Extract the (X, Y) coordinate from the center of the cell holding the provided text.  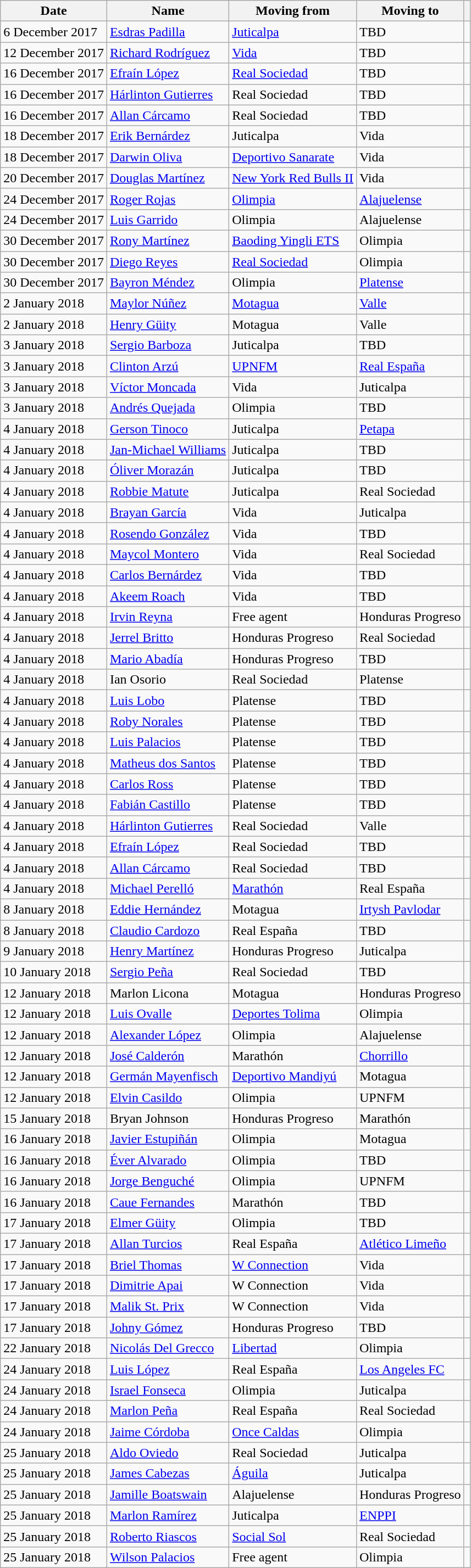
Richard Rodríguez (168, 53)
Chorrillo (410, 1056)
Óliver Morazán (168, 471)
Irtysh Pavlodar (410, 909)
Moving to (410, 11)
Caue Fernandes (168, 1202)
James Cabezas (168, 1474)
Germán Mayenfisch (168, 1077)
Once Caldas (293, 1432)
Bayron Méndez (168, 283)
Ian Osorio (168, 680)
Malik St. Prix (168, 1307)
Gerson Tinoco (168, 429)
ENPPI (410, 1515)
Petapa (410, 429)
Sergio Peña (168, 972)
Roger Rojas (168, 199)
20 December 2017 (54, 178)
Irvin Reyna (168, 617)
6 December 2017 (54, 32)
Robbie Matute (168, 491)
22 January 2018 (54, 1348)
Wilson Palacios (168, 1557)
9 January 2018 (54, 951)
Erik Bernárdez (168, 136)
Dimitrie Apai (168, 1286)
Aldo Oviedo (168, 1453)
Éver Alvarado (168, 1160)
Elvin Casildo (168, 1097)
Matheus dos Santos (168, 763)
Jamille Boatswain (168, 1494)
Bryan Johnson (168, 1118)
Maycol Montero (168, 554)
Luis Ovalle (168, 1014)
12 December 2017 (54, 53)
Jerrel Britto (168, 638)
Darwin Oliva (168, 157)
Israel Fonseca (168, 1390)
Date (54, 11)
Briel Thomas (168, 1264)
Libertad (293, 1348)
Henry Martínez (168, 951)
Andrés Quejada (168, 408)
Los Angeles FC (410, 1369)
José Calderón (168, 1056)
Claudio Cardozo (168, 931)
Nicolás Del Grecco (168, 1348)
Roby Norales (168, 721)
Akeem Roach (168, 596)
Jan-Michael Williams (168, 450)
Alexander López (168, 1035)
Moving from (293, 11)
Maylor Núñez (168, 304)
Víctor Moncada (168, 387)
Mario Abadía (168, 659)
Marlon Peña (168, 1411)
Brayan García (168, 512)
Johny Gómez (168, 1328)
Eddie Hernández (168, 909)
Deportivo Sanarate (293, 157)
Deportivo Mandiyú (293, 1077)
Atlético Limeño (410, 1244)
Roberto Riascos (168, 1536)
Elmer Güity (168, 1223)
Henry Güity (168, 324)
15 January 2018 (54, 1118)
Allan Turcios (168, 1244)
Fabián Castillo (168, 805)
Jorge Benguché (168, 1181)
Social Sol (293, 1536)
Rony Martínez (168, 240)
Jaime Córdoba (168, 1432)
Marlon Ramírez (168, 1515)
Javier Estupiñán (168, 1139)
Luis Lobo (168, 701)
Douglas Martínez (168, 178)
Michael Perelló (168, 888)
Sergio Barboza (168, 345)
Luis Palacios (168, 742)
Clinton Arzú (168, 366)
Esdras Padilla (168, 32)
Marlon Licona (168, 993)
Carlos Bernárdez (168, 575)
Deportes Tolima (293, 1014)
Name (168, 11)
Rosendo González (168, 533)
Luis López (168, 1369)
Diego Reyes (168, 262)
New York Red Bulls II (293, 178)
Águila (293, 1474)
Baoding Yingli ETS (293, 240)
10 January 2018 (54, 972)
Luis Garrido (168, 220)
Carlos Ross (168, 784)
